Extract the (x, y) coordinate from the center of the cell holding the provided text.  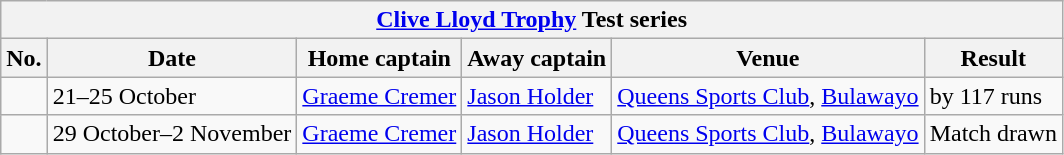
Away captain (537, 58)
Venue (768, 58)
No. (24, 58)
Home captain (380, 58)
Result (993, 58)
Date (172, 58)
Clive Lloyd Trophy Test series (532, 20)
29 October–2 November (172, 134)
by 117 runs (993, 96)
Match drawn (993, 134)
21–25 October (172, 96)
